Pinpoint the cell where the given text exists, returning its [x, y] midpoint coordinate. 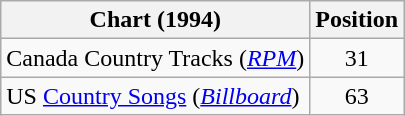
Chart (1994) [156, 20]
Position [357, 20]
US Country Songs (Billboard) [156, 96]
31 [357, 58]
Canada Country Tracks (RPM) [156, 58]
63 [357, 96]
